Return [X, Y] of the center of cell containing provided text 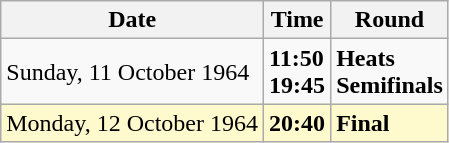
Round [390, 20]
Monday, 12 October 1964 [132, 123]
Time [298, 20]
20:40 [298, 123]
HeatsSemifinals [390, 72]
Date [132, 20]
11:5019:45 [298, 72]
Sunday, 11 October 1964 [132, 72]
Final [390, 123]
